Detect which cell encompasses the target text, then output its (x, y) center coordinate. 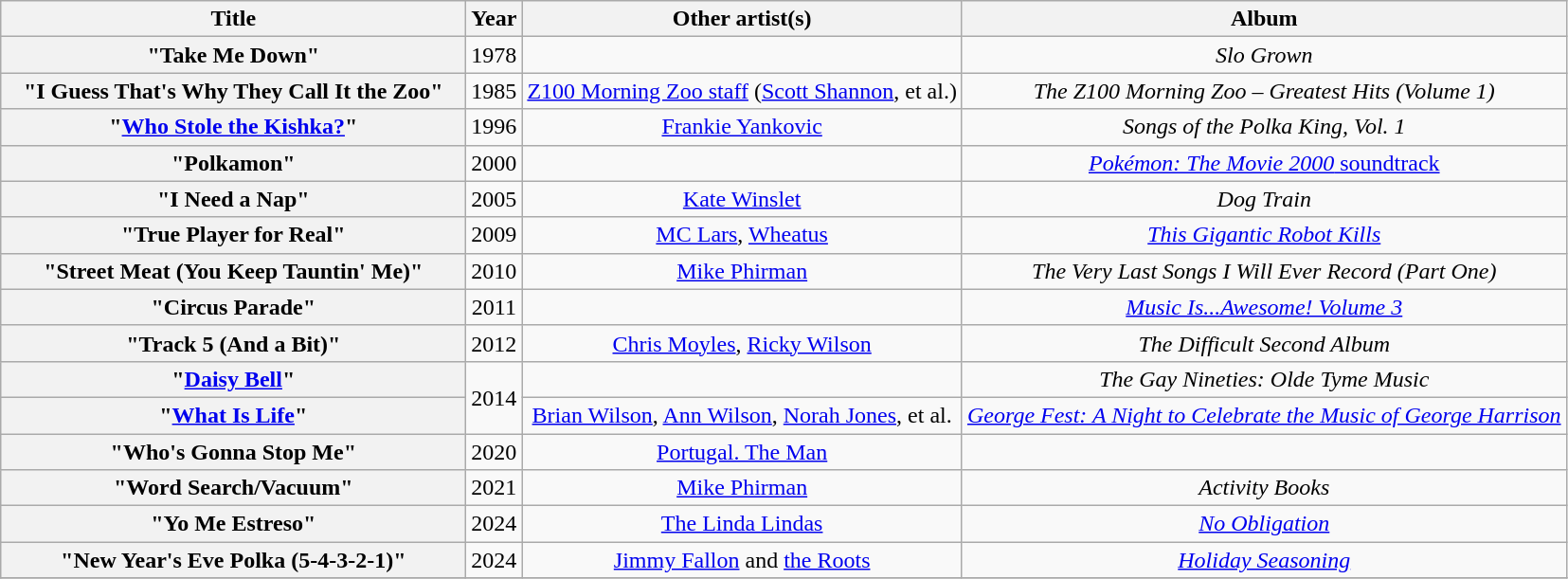
2014 (495, 397)
Other artist(s) (743, 19)
2020 (495, 452)
Year (495, 19)
The Gay Nineties: Olde Tyme Music (1264, 379)
Songs of the Polka King, Vol. 1 (1264, 127)
Z100 Morning Zoo staff (Scott Shannon, et al.) (743, 91)
Album (1264, 19)
Activity Books (1264, 488)
"Word Search/Vacuum" (233, 488)
2005 (495, 199)
2000 (495, 163)
"Daisy Bell" (233, 379)
"Who Stole the Kishka?" (233, 127)
Chris Moyles, Ricky Wilson (743, 343)
The Linda Lindas (743, 524)
Jimmy Fallon and the Roots (743, 560)
"I Guess That's Why They Call It the Zoo" (233, 91)
This Gigantic Robot Kills (1264, 235)
No Obligation (1264, 524)
"Circus Parade" (233, 307)
Frankie Yankovic (743, 127)
2010 (495, 271)
The Z100 Morning Zoo – Greatest Hits (Volume 1) (1264, 91)
2012 (495, 343)
2021 (495, 488)
"New Year's Eve Polka (5-4-3-2-1)" (233, 560)
Music Is...Awesome! Volume 3 (1264, 307)
The Very Last Songs I Will Ever Record (Part One) (1264, 271)
"Track 5 (And a Bit)" (233, 343)
"I Need a Nap" (233, 199)
"Who's Gonna Stop Me" (233, 452)
Kate Winslet (743, 199)
1996 (495, 127)
Holiday Seasoning (1264, 560)
Title (233, 19)
"What Is Life" (233, 415)
Pokémon: The Movie 2000 soundtrack (1264, 163)
"Yo Me Estreso" (233, 524)
2011 (495, 307)
The Difficult Second Album (1264, 343)
1985 (495, 91)
"Take Me Down" (233, 55)
MC Lars, Wheatus (743, 235)
"Street Meat (You Keep Tauntin' Me)" (233, 271)
2009 (495, 235)
Dog Train (1264, 199)
Slo Grown (1264, 55)
Portugal. The Man (743, 452)
George Fest: A Night to Celebrate the Music of George Harrison (1264, 415)
"Polkamon" (233, 163)
Brian Wilson, Ann Wilson, Norah Jones, et al. (743, 415)
1978 (495, 55)
"True Player for Real" (233, 235)
